Provide the [x, y] coordinate of the cell's center where the given text is located.  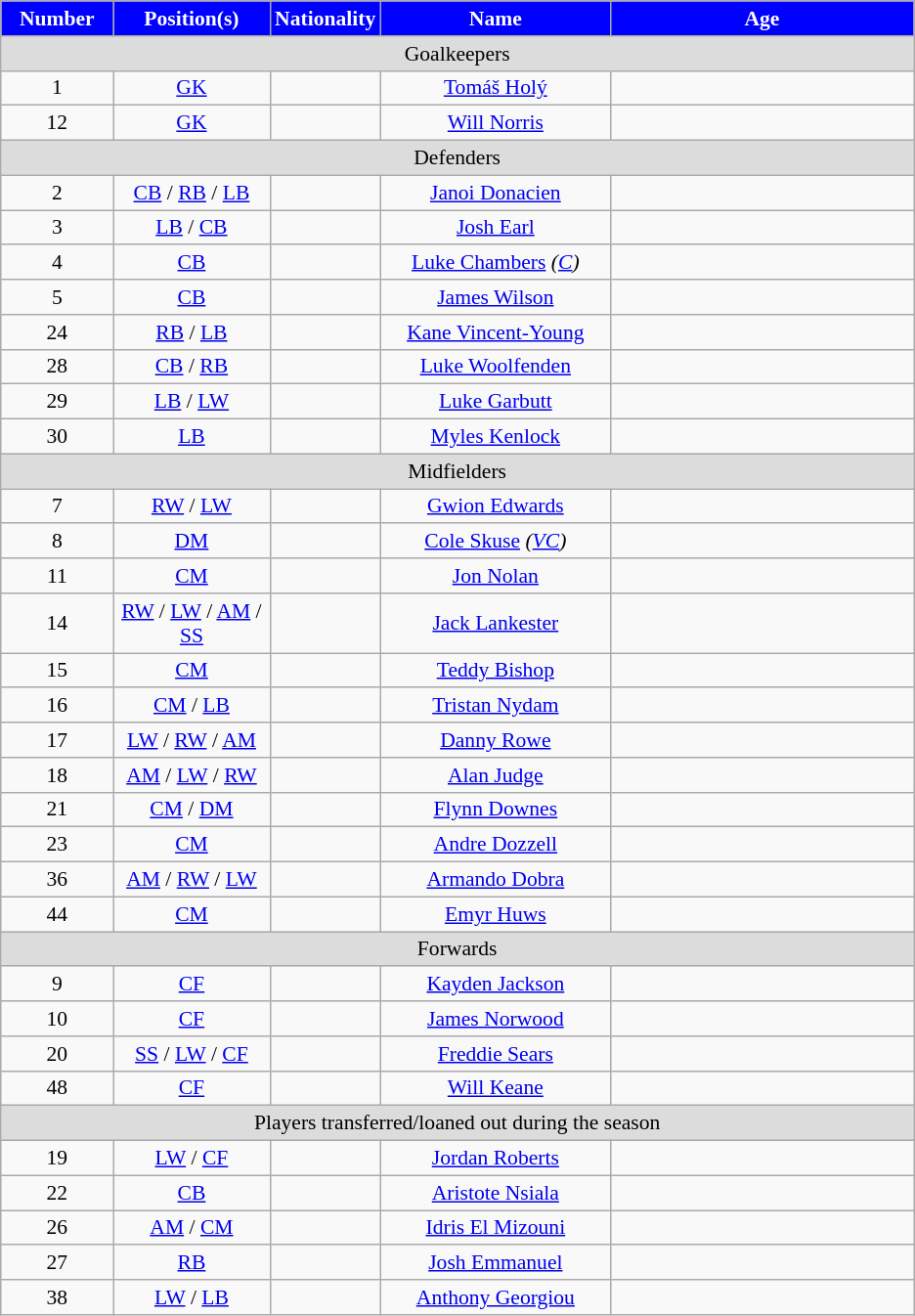
Flynn Downes [495, 810]
48 [57, 1088]
18 [57, 775]
LB / LW [192, 402]
Myles Kenlock [495, 437]
Forwards [457, 949]
Danny Rowe [495, 740]
11 [57, 576]
2 [57, 193]
CB / RB / LB [192, 193]
28 [57, 367]
LB [192, 437]
DM [192, 542]
16 [57, 706]
Gwion Edwards [495, 506]
Armando Dobra [495, 880]
RW / LW / AM / SS [192, 624]
CB / RB [192, 367]
Andre Dozzell [495, 845]
14 [57, 624]
4 [57, 263]
Midfielders [457, 471]
RW / LW [192, 506]
29 [57, 402]
Age [762, 19]
Players transferred/loaned out during the season [457, 1123]
5 [57, 297]
Name [495, 19]
AM / LW / RW [192, 775]
Josh Earl [495, 228]
15 [57, 671]
23 [57, 845]
Freddie Sears [495, 1054]
LB / CB [192, 228]
36 [57, 880]
22 [57, 1193]
Kane Vincent-Young [495, 332]
Defenders [457, 158]
Jordan Roberts [495, 1159]
1 [57, 88]
Position(s) [192, 19]
Aristote Nsiala [495, 1193]
Kayden Jackson [495, 985]
Tristan Nydam [495, 706]
8 [57, 542]
20 [57, 1054]
3 [57, 228]
44 [57, 914]
Goalkeepers [457, 54]
21 [57, 810]
19 [57, 1159]
Josh Emmanuel [495, 1263]
24 [57, 332]
12 [57, 123]
Will Keane [495, 1088]
LW / RW / AM [192, 740]
LW / CF [192, 1159]
38 [57, 1297]
James Norwood [495, 1019]
AM / RW / LW [192, 880]
7 [57, 506]
Jack Lankester [495, 624]
17 [57, 740]
RB [192, 1263]
SS / LW / CF [192, 1054]
CM / LB [192, 706]
Luke Garbutt [495, 402]
Emyr Huws [495, 914]
Cole Skuse (VC) [495, 542]
Teddy Bishop [495, 671]
RB / LB [192, 332]
10 [57, 1019]
LW / LB [192, 1297]
26 [57, 1228]
Luke Chambers (C) [495, 263]
27 [57, 1263]
Idris El Mizouni [495, 1228]
Alan Judge [495, 775]
AM / CM [192, 1228]
Tomáš Holý [495, 88]
Nationality [325, 19]
30 [57, 437]
9 [57, 985]
Jon Nolan [495, 576]
Will Norris [495, 123]
CM / DM [192, 810]
James Wilson [495, 297]
Anthony Georgiou [495, 1297]
Janoi Donacien [495, 193]
Number [57, 19]
Luke Woolfenden [495, 367]
